Locate the cell with the specified text and output its [x, y] center coordinate. 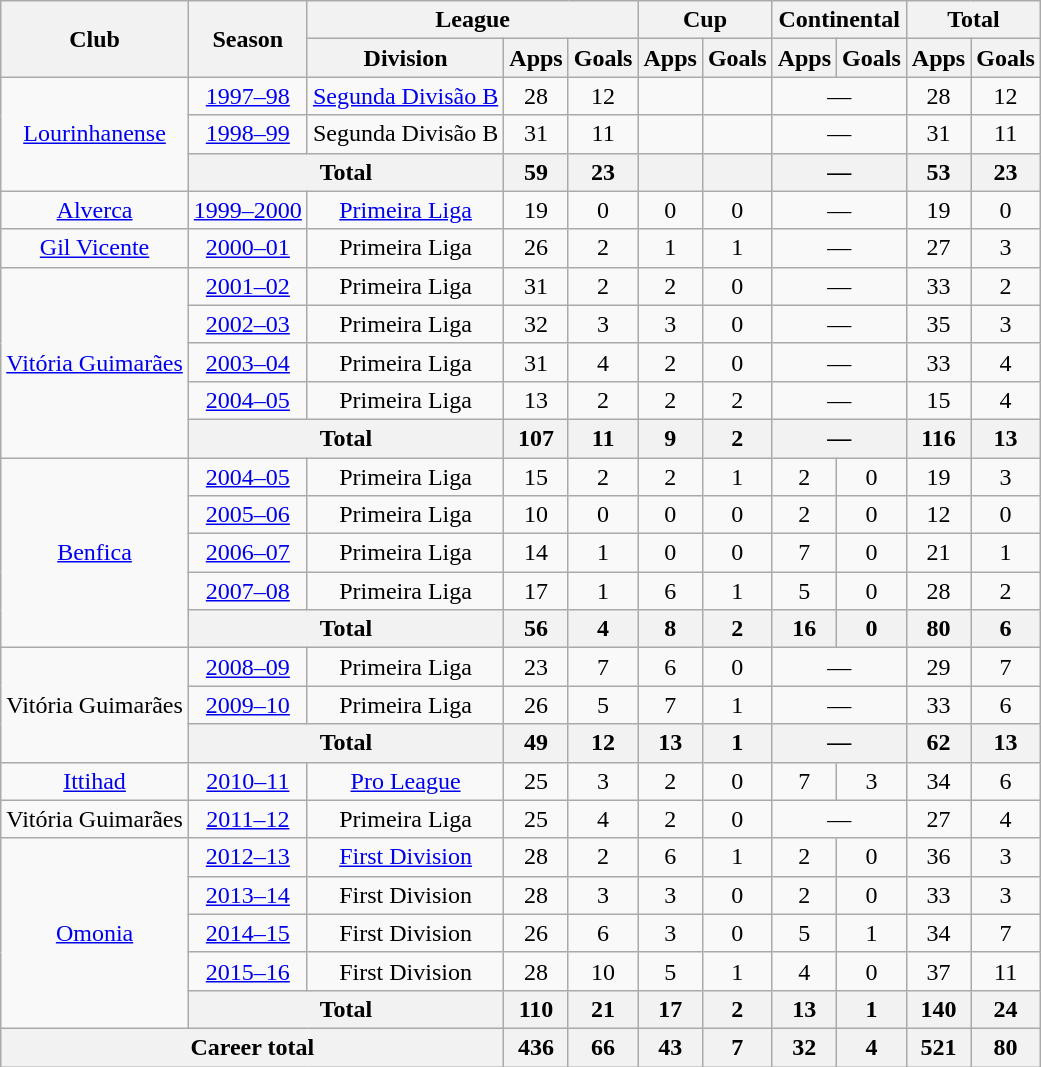
Omonia [95, 933]
436 [536, 1047]
1999–2000 [248, 210]
110 [536, 1009]
43 [670, 1047]
2010–11 [248, 781]
62 [938, 743]
2006–07 [248, 553]
Cup [705, 20]
2000–01 [248, 248]
9 [670, 438]
Gil Vicente [95, 248]
Pro League [405, 781]
29 [938, 667]
Alverca [95, 210]
59 [536, 172]
66 [603, 1047]
1997–98 [248, 96]
Benfica [95, 553]
Division [405, 58]
8 [670, 629]
36 [938, 857]
14 [536, 553]
2003–04 [248, 362]
53 [938, 172]
2014–15 [248, 933]
2009–10 [248, 705]
2008–09 [248, 667]
2002–03 [248, 324]
49 [536, 743]
2013–14 [248, 895]
Ittihad [95, 781]
2012–13 [248, 857]
Career total [252, 1047]
2005–06 [248, 515]
2011–12 [248, 819]
2001–02 [248, 286]
Continental [839, 20]
Club [95, 39]
2007–08 [248, 591]
116 [938, 438]
16 [804, 629]
140 [938, 1009]
24 [1006, 1009]
107 [536, 438]
2015–16 [248, 971]
Lourinhanense [95, 134]
521 [938, 1047]
56 [536, 629]
1998–99 [248, 134]
Season [248, 39]
35 [938, 324]
League [472, 20]
37 [938, 971]
